From the cell containing the given text, extract its center point as (X, Y) coordinate. 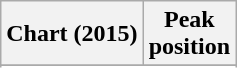
Chart (2015) (72, 34)
Peakposition (189, 34)
